For the text-containing cell, return its midpoint in [x, y] coordinate format. 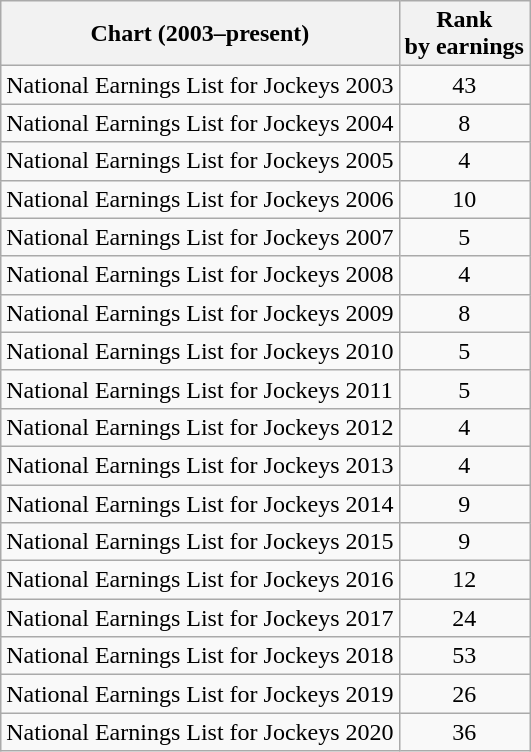
10 [464, 199]
National Earnings List for Jockeys 2012 [200, 427]
National Earnings List for Jockeys 2017 [200, 618]
National Earnings List for Jockeys 2015 [200, 542]
Chart (2003–present) [200, 34]
National Earnings List for Jockeys 2005 [200, 161]
36 [464, 732]
12 [464, 580]
26 [464, 694]
National Earnings List for Jockeys 2020 [200, 732]
National Earnings List for Jockeys 2004 [200, 123]
Rankby earnings [464, 34]
National Earnings List for Jockeys 2009 [200, 313]
43 [464, 85]
53 [464, 656]
National Earnings List for Jockeys 2019 [200, 694]
National Earnings List for Jockeys 2006 [200, 199]
24 [464, 618]
National Earnings List for Jockeys 2007 [200, 237]
National Earnings List for Jockeys 2018 [200, 656]
National Earnings List for Jockeys 2013 [200, 465]
National Earnings List for Jockeys 2010 [200, 351]
National Earnings List for Jockeys 2016 [200, 580]
National Earnings List for Jockeys 2003 [200, 85]
National Earnings List for Jockeys 2011 [200, 389]
National Earnings List for Jockeys 2008 [200, 275]
National Earnings List for Jockeys 2014 [200, 503]
